Locate the cell with the specified text and output its [x, y] center coordinate. 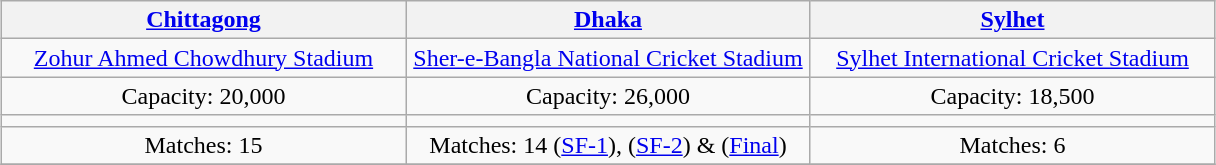
Capacity: 18,500 [1012, 96]
Sylhet International Cricket Stadium [1012, 58]
Chittagong [204, 20]
Matches: 15 [204, 145]
Capacity: 20,000 [204, 96]
Dhaka [608, 20]
Capacity: 26,000 [608, 96]
Matches: 14 (SF-1), (SF-2) & (Final) [608, 145]
Matches: 6 [1012, 145]
Zohur Ahmed Chowdhury Stadium [204, 58]
Sylhet [1012, 20]
Sher-e-Bangla National Cricket Stadium [608, 58]
